Determine the [X, Y] coordinate at the center of the cell enclosing the given text.  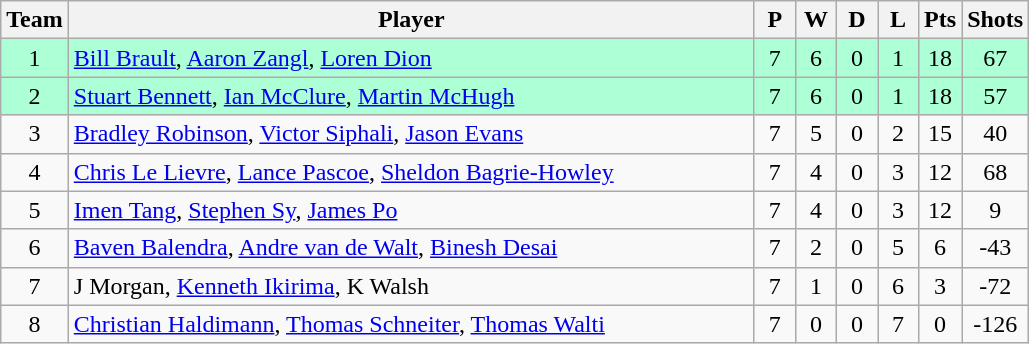
Baven Balendra, Andre van de Walt, Binesh Desai [411, 248]
15 [940, 134]
67 [996, 58]
P [774, 20]
D [856, 20]
8 [35, 324]
57 [996, 96]
J Morgan, Kenneth Ikirima, K Walsh [411, 286]
L [898, 20]
Christian Haldimann, Thomas Schneiter, Thomas Walti [411, 324]
9 [996, 210]
Chris Le Lievre, Lance Pascoe, Sheldon Bagrie-Howley [411, 172]
Stuart Bennett, Ian McClure, Martin McHugh [411, 96]
Pts [940, 20]
Team [35, 20]
68 [996, 172]
W [816, 20]
Imen Tang, Stephen Sy, James Po [411, 210]
-126 [996, 324]
Shots [996, 20]
Bill Brault, Aaron Zangl, Loren Dion [411, 58]
-72 [996, 286]
Bradley Robinson, Victor Siphali, Jason Evans [411, 134]
40 [996, 134]
Player [411, 20]
-43 [996, 248]
